Determine the [X, Y] coordinate at the center of the cell enclosing the given text.  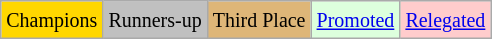
Champions [52, 20]
Runners-up [155, 20]
Promoted [356, 20]
Relegated [446, 20]
Third Place [259, 20]
